Extract the [X, Y] coordinate from the center of the cell holding the provided text.  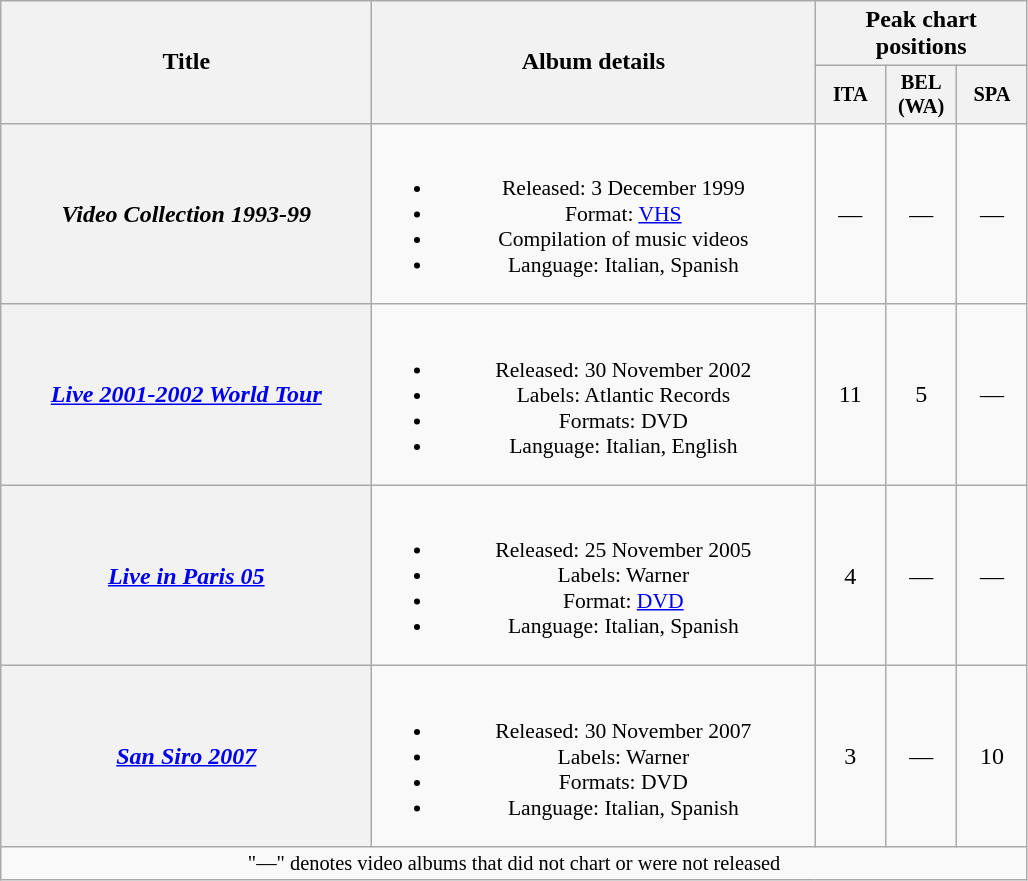
5 [922, 394]
4 [850, 576]
Title [186, 62]
11 [850, 394]
Album details [594, 62]
Live 2001-2002 World Tour [186, 394]
Released: 30 November 2007Labels: WarnerFormats: DVDLanguage: Italian, Spanish [594, 756]
Video Collection 1993-99 [186, 214]
ITA [850, 95]
"—" denotes video albums that did not chart or were not released [514, 864]
Released: 3 December 1999Format: VHSCompilation of music videosLanguage: Italian, Spanish [594, 214]
Live in Paris 05 [186, 576]
Released: 30 November 2002Labels: Atlantic RecordsFormats: DVDLanguage: Italian, English [594, 394]
BEL(WA) [922, 95]
10 [992, 756]
San Siro 2007 [186, 756]
Released: 25 November 2005Labels: WarnerFormat: DVDLanguage: Italian, Spanish [594, 576]
3 [850, 756]
SPA [992, 95]
Peak chartpositions [922, 34]
